Determine the (x, y) coordinate at the center of the cell enclosing the given text.  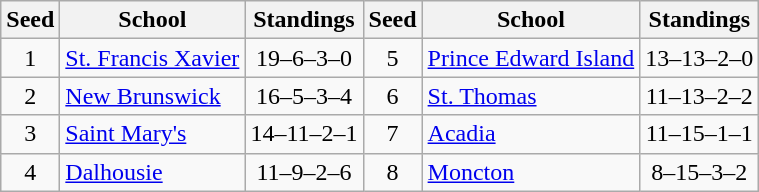
8–15–3–2 (700, 172)
8 (392, 172)
2 (30, 96)
St. Thomas (531, 96)
6 (392, 96)
11–15–1–1 (700, 134)
5 (392, 58)
14–11–2–1 (304, 134)
16–5–3–4 (304, 96)
4 (30, 172)
Saint Mary's (152, 134)
13–13–2–0 (700, 58)
7 (392, 134)
11–13–2–2 (700, 96)
St. Francis Xavier (152, 58)
New Brunswick (152, 96)
Moncton (531, 172)
Prince Edward Island (531, 58)
19–6–3–0 (304, 58)
Acadia (531, 134)
1 (30, 58)
11–9–2–6 (304, 172)
3 (30, 134)
Dalhousie (152, 172)
